Return the [x, y] coordinate for the center point of the cell that contains the specified text.  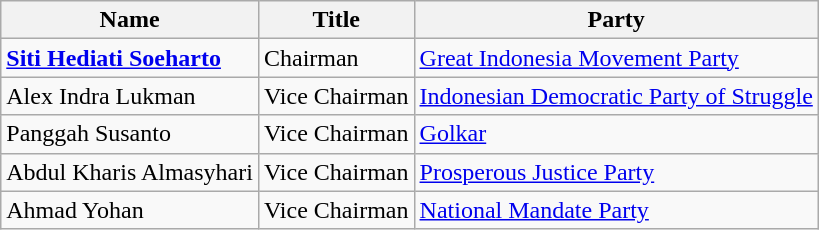
Title [336, 20]
Alex Indra Lukman [130, 96]
Prosperous Justice Party [616, 172]
National Mandate Party [616, 210]
Chairman [336, 58]
Name [130, 20]
Party [616, 20]
Golkar [616, 134]
Abdul Kharis Almasyhari [130, 172]
Great Indonesia Movement Party [616, 58]
Indonesian Democratic Party of Struggle [616, 96]
Siti Hediati Soeharto [130, 58]
Ahmad Yohan [130, 210]
Panggah Susanto [130, 134]
